From the cell containing the given text, extract its center point as [X, Y] coordinate. 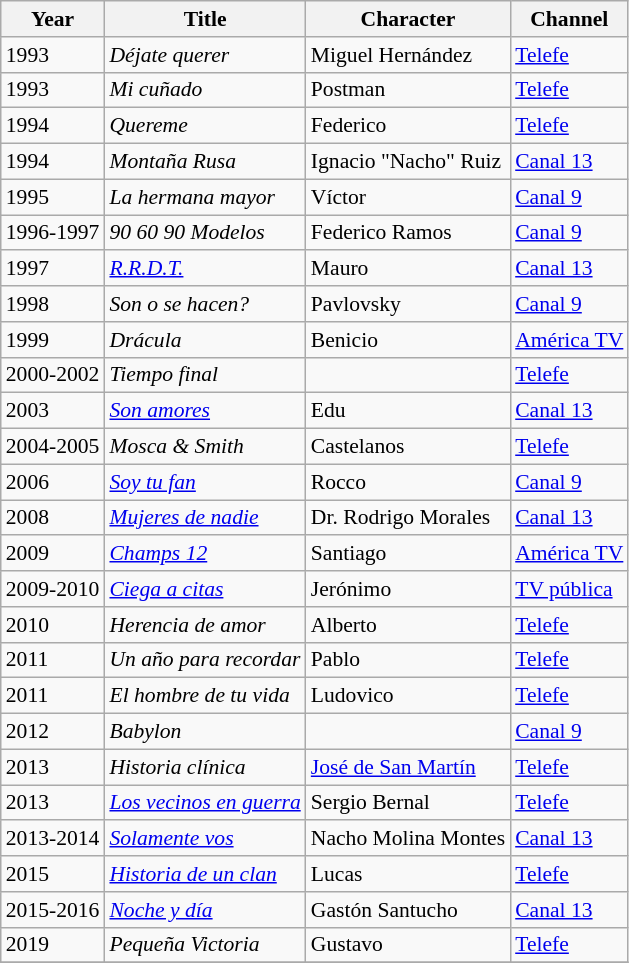
Mauro [408, 269]
Herencia de amor [204, 625]
1997 [53, 269]
1998 [53, 304]
Historia de un clan [204, 874]
Sergio Bernal [408, 803]
Champs 12 [204, 554]
Title [204, 19]
TV pública [569, 589]
Jerónimo [408, 589]
Ludovico [408, 696]
Mi cuñado [204, 90]
Los vecinos en guerra [204, 803]
Son amores [204, 411]
Mosca & Smith [204, 447]
R.R.D.T. [204, 269]
2015 [53, 874]
Edu [408, 411]
Lucas [408, 874]
Mujeres de nadie [204, 518]
Noche y día [204, 910]
Tiempo final [204, 375]
2009 [53, 554]
Gustavo [408, 945]
Víctor [408, 197]
Pablo [408, 660]
2015-2016 [53, 910]
Pavlovsky [408, 304]
José de San Martín [408, 767]
Postman [408, 90]
2008 [53, 518]
Castelanos [408, 447]
Nacho Molina Montes [408, 839]
Character [408, 19]
Channel [569, 19]
Santiago [408, 554]
La hermana mayor [204, 197]
1996-1997 [53, 233]
1995 [53, 197]
Dr. Rodrigo Morales [408, 518]
Benicio [408, 340]
El hombre de tu vida [204, 696]
Ciega a citas [204, 589]
Federico [408, 126]
Ignacio "Nacho" Ruiz [408, 162]
2006 [53, 482]
Miguel Hernández [408, 55]
Solamente vos [204, 839]
Gastón Santucho [408, 910]
Drácula [204, 340]
Federico Ramos [408, 233]
Rocco [408, 482]
Historia clínica [204, 767]
Déjate querer [204, 55]
Montaña Rusa [204, 162]
2010 [53, 625]
2000-2002 [53, 375]
Pequeña Victoria [204, 945]
2019 [53, 945]
Alberto [408, 625]
2003 [53, 411]
2009-2010 [53, 589]
2013-2014 [53, 839]
Son o se hacen? [204, 304]
Quereme [204, 126]
2012 [53, 732]
Year [53, 19]
1999 [53, 340]
Un año para recordar [204, 660]
Soy tu fan [204, 482]
90 60 90 Modelos [204, 233]
2004-2005 [53, 447]
Babylon [204, 732]
